Capture the cell that displays the provided text and extract its [X, Y] central coordinate. 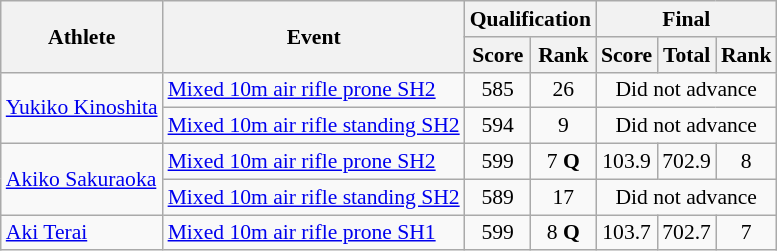
Total [686, 55]
Qualification [530, 19]
26 [564, 90]
Yukiko Kinoshita [82, 108]
8 Q [564, 233]
7 [746, 233]
594 [498, 126]
17 [564, 197]
9 [564, 126]
702.9 [686, 162]
Akiko Sakuraoka [82, 180]
585 [498, 90]
103.7 [626, 233]
702.7 [686, 233]
103.9 [626, 162]
Mixed 10m air rifle prone SH1 [314, 233]
Athlete [82, 36]
8 [746, 162]
589 [498, 197]
Event [314, 36]
Final [686, 19]
7 Q [564, 162]
Aki Terai [82, 233]
